Locate the cell with the specified text and output its (x, y) center coordinate. 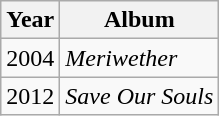
2004 (30, 58)
Meriwether (140, 58)
2012 (30, 96)
Year (30, 20)
Save Our Souls (140, 96)
Album (140, 20)
